From the cell containing the given text, extract its center point as (X, Y) coordinate. 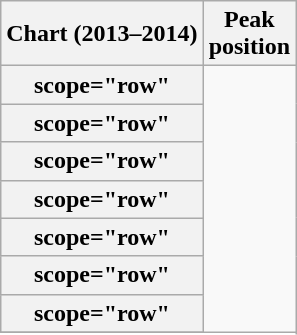
Chart (2013–2014) (102, 34)
Peakposition (249, 34)
